Search for the cell housing the specified text and yield its [X, Y] center coordinate. 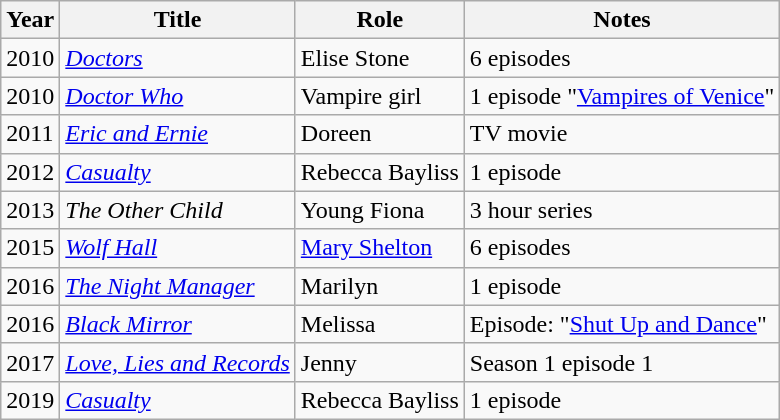
2012 [30, 172]
Season 1 episode 1 [622, 362]
The Other Child [178, 210]
Melissa [380, 324]
Doctors [178, 58]
Notes [622, 20]
Year [30, 20]
Eric and Ernie [178, 134]
Love, Lies and Records [178, 362]
Wolf Hall [178, 248]
Title [178, 20]
Doreen [380, 134]
Mary Shelton [380, 248]
Jenny [380, 362]
1 episode "Vampires of Venice" [622, 96]
Role [380, 20]
The Night Manager [178, 286]
3 hour series [622, 210]
Vampire girl [380, 96]
2017 [30, 362]
Black Mirror [178, 324]
Marilyn [380, 286]
Elise Stone [380, 58]
2019 [30, 400]
Episode: "Shut Up and Dance" [622, 324]
2013 [30, 210]
Doctor Who [178, 96]
2011 [30, 134]
2015 [30, 248]
Young Fiona [380, 210]
TV movie [622, 134]
